Return (X, Y) of the center of cell containing provided text 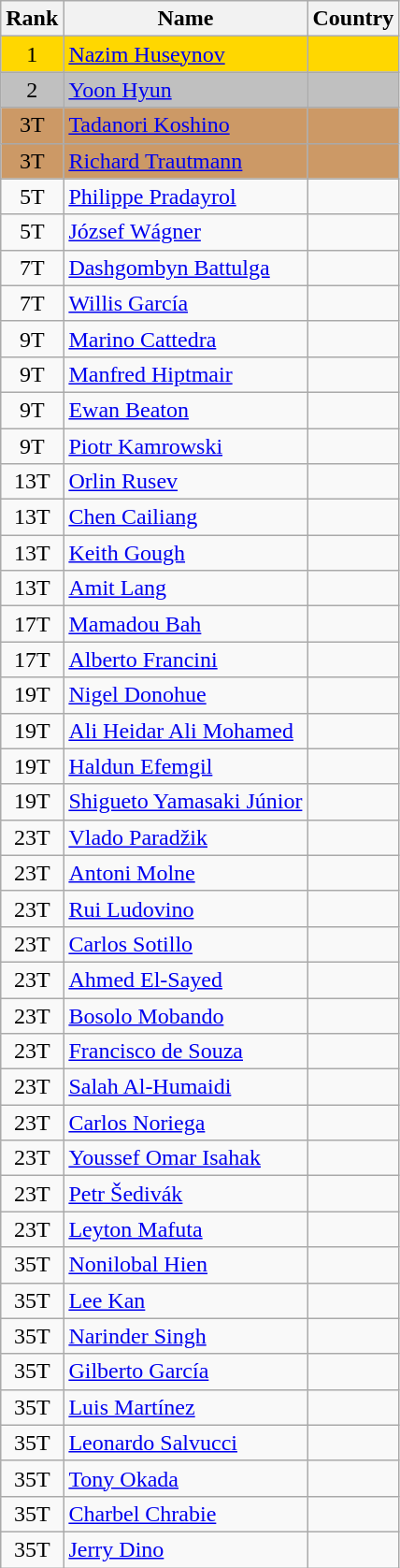
József Wágner (185, 232)
Dashgombyn Battulga (185, 268)
Name (185, 19)
Carlos Sotillo (185, 944)
Keith Gough (185, 553)
Willis García (185, 303)
Orlin Rusev (185, 482)
Richard Trautmann (185, 161)
Francisco de Souza (185, 1052)
Yoon Hyun (185, 90)
Rank (32, 19)
Piotr Kamrowski (185, 446)
Tony Okada (185, 1478)
Carlos Noriega (185, 1123)
1 (32, 54)
2 (32, 90)
Nonilobal Hien (185, 1265)
Nazim Huseynov (185, 54)
Tadanori Koshino (185, 125)
Country (353, 19)
Shigueto Yamasaki Júnior (185, 802)
Manfred Hiptmair (185, 374)
Vlado Paradžik (185, 837)
Bosolo Mobando (185, 1015)
Rui Ludovino (185, 908)
Lee Kan (185, 1300)
Marino Cattedra (185, 339)
Chen Cailiang (185, 517)
Leyton Mafuta (185, 1229)
Luis Martínez (185, 1407)
Charbel Chrabie (185, 1514)
Philippe Pradayrol (185, 196)
Petr Šedivák (185, 1194)
Ewan Beaton (185, 410)
Ahmed El-Sayed (185, 980)
Gilberto García (185, 1372)
Mamadou Bah (185, 624)
Youssef Omar Isahak (185, 1158)
Antoni Molne (185, 873)
Leonardo Salvucci (185, 1443)
Nigel Donohue (185, 695)
Salah Al-Humaidi (185, 1087)
Narinder Singh (185, 1336)
Alberto Francini (185, 660)
Jerry Dino (185, 1549)
Ali Heidar Ali Mohamed (185, 731)
Amit Lang (185, 588)
Haldun Efemgil (185, 766)
